For the text-containing cell, return its midpoint in [X, Y] coordinate format. 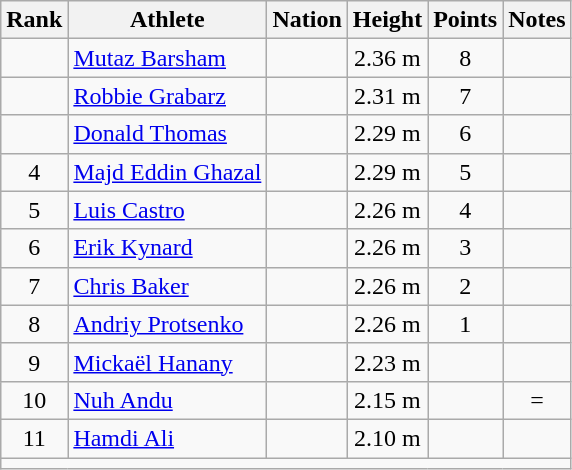
1 [466, 324]
Chris Baker [168, 286]
Points [466, 20]
Height [387, 20]
10 [34, 400]
Mutaz Barsham [168, 58]
Nation [307, 20]
Luis Castro [168, 210]
Rank [34, 20]
Andriy Protsenko [168, 324]
= [537, 400]
Hamdi Ali [168, 438]
2.10 m [387, 438]
Mickaël Hanany [168, 362]
Donald Thomas [168, 134]
2.31 m [387, 96]
3 [466, 248]
2.23 m [387, 362]
2.15 m [387, 400]
2 [466, 286]
9 [34, 362]
Majd Eddin Ghazal [168, 172]
11 [34, 438]
2.36 m [387, 58]
Erik Kynard [168, 248]
Robbie Grabarz [168, 96]
Nuh Andu [168, 400]
Athlete [168, 20]
Notes [537, 20]
